Extract the (x, y) coordinate from the center of the cell holding the provided text.  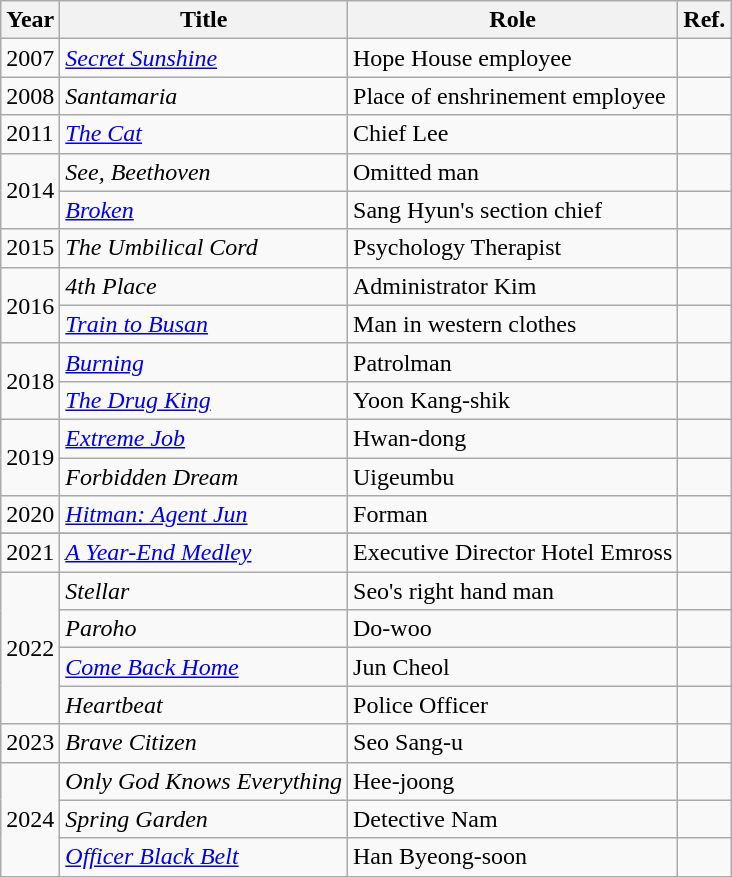
See, Beethoven (204, 172)
Do-woo (513, 629)
Seo Sang-u (513, 743)
Place of enshrinement employee (513, 96)
Broken (204, 210)
Jun Cheol (513, 667)
2016 (30, 305)
Sang Hyun's section chief (513, 210)
Uigeumbu (513, 477)
2020 (30, 515)
Ref. (704, 20)
2007 (30, 58)
Hope House employee (513, 58)
Forman (513, 515)
Secret Sunshine (204, 58)
Paroho (204, 629)
Forbidden Dream (204, 477)
Train to Busan (204, 324)
Stellar (204, 591)
Psychology Therapist (513, 248)
Role (513, 20)
Patrolman (513, 362)
Hee-joong (513, 781)
Officer Black Belt (204, 857)
The Umbilical Cord (204, 248)
2008 (30, 96)
Burning (204, 362)
Han Byeong-soon (513, 857)
Detective Nam (513, 819)
Only God Knows Everything (204, 781)
2019 (30, 457)
Hwan-dong (513, 438)
2018 (30, 381)
Hitman: Agent Jun (204, 515)
4th Place (204, 286)
Title (204, 20)
2011 (30, 134)
2023 (30, 743)
2015 (30, 248)
Chief Lee (513, 134)
Man in western clothes (513, 324)
Spring Garden (204, 819)
The Cat (204, 134)
2021 (30, 553)
Year (30, 20)
Police Officer (513, 705)
Brave Citizen (204, 743)
Executive Director Hotel Emross (513, 553)
The Drug King (204, 400)
Yoon Kang-shik (513, 400)
Santamaria (204, 96)
Come Back Home (204, 667)
2024 (30, 819)
2022 (30, 648)
Omitted man (513, 172)
2014 (30, 191)
Seo's right hand man (513, 591)
Administrator Kim (513, 286)
A Year-End Medley (204, 553)
Heartbeat (204, 705)
Extreme Job (204, 438)
